Output the [x, y] coordinate of the center of the cell containing the given text.  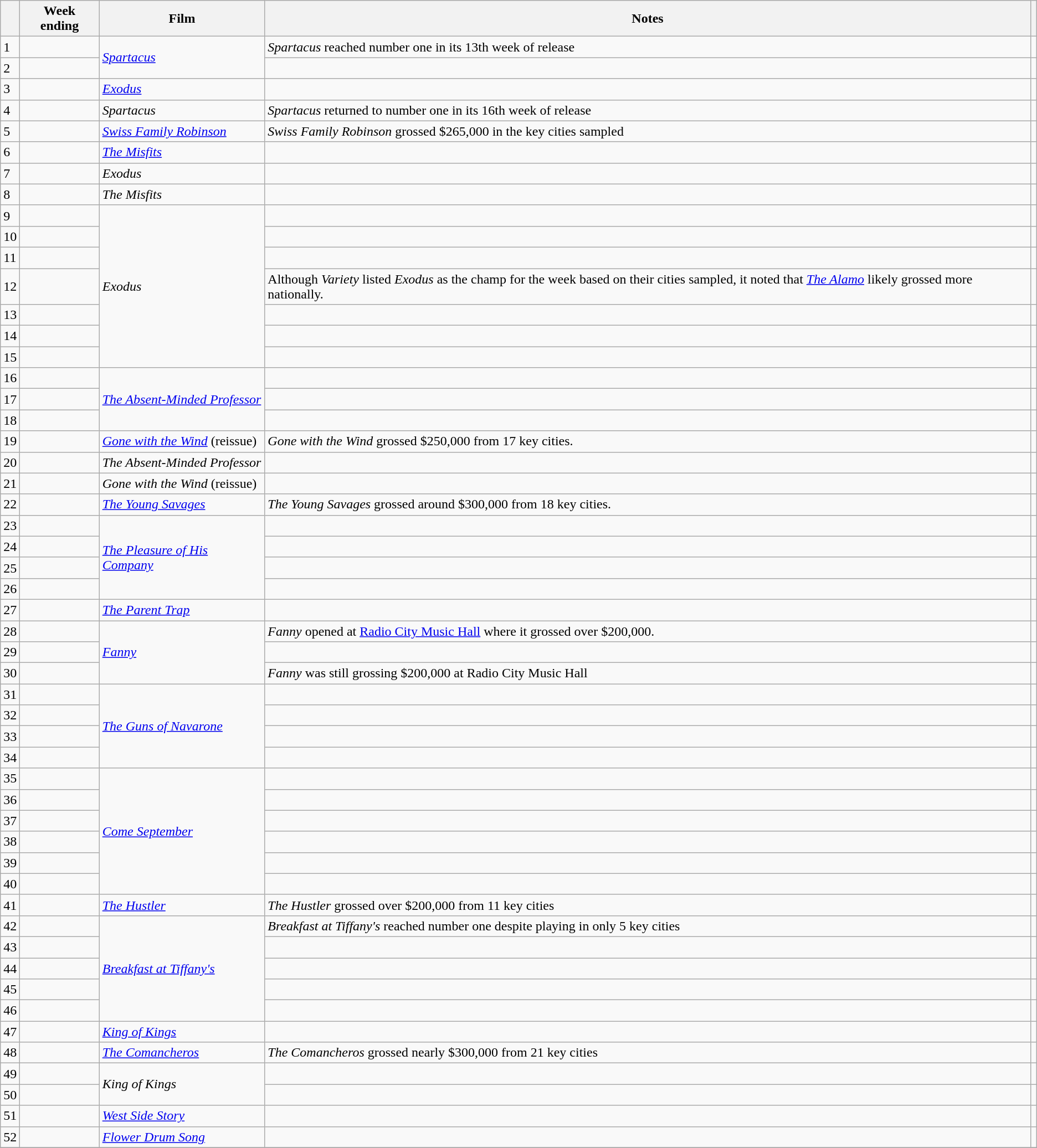
Come September [182, 831]
Swiss Family Robinson grossed $265,000 in the key cities sampled [648, 131]
36 [10, 800]
29 [10, 652]
45 [10, 990]
The Young Savages [182, 504]
23 [10, 526]
32 [10, 715]
41 [10, 905]
50 [10, 1095]
13 [10, 315]
38 [10, 842]
4 [10, 110]
21 [10, 483]
25 [10, 568]
The Hustler grossed over $200,000 from 11 key cities [648, 905]
44 [10, 969]
30 [10, 673]
24 [10, 547]
3 [10, 89]
The Comancheros grossed nearly $300,000 from 21 key cities [648, 1053]
The Hustler [182, 905]
48 [10, 1053]
51 [10, 1116]
Swiss Family Robinson [182, 131]
20 [10, 462]
Fanny was still grossing $200,000 at Radio City Music Hall [648, 673]
Week ending [60, 19]
47 [10, 1032]
14 [10, 336]
Fanny opened at Radio City Music Hall where it grossed over $200,000. [648, 631]
39 [10, 863]
8 [10, 194]
10 [10, 236]
43 [10, 947]
7 [10, 173]
19 [10, 441]
1 [10, 47]
15 [10, 357]
35 [10, 779]
11 [10, 258]
Breakfast at Tiffany's [182, 968]
34 [10, 758]
Flower Drum Song [182, 1137]
16 [10, 378]
22 [10, 504]
The Young Savages grossed around $300,000 from 18 key cities. [648, 504]
18 [10, 420]
40 [10, 884]
42 [10, 926]
The Pleasure of His Company [182, 557]
28 [10, 631]
The Parent Trap [182, 610]
12 [10, 286]
Spartacus returned to number one in its 16th week of release [648, 110]
The Comancheros [182, 1053]
West Side Story [182, 1116]
The Guns of Navarone [182, 726]
9 [10, 215]
49 [10, 1074]
2 [10, 68]
33 [10, 737]
46 [10, 1011]
Although Variety listed Exodus as the champ for the week based on their cities sampled, it noted that The Alamo likely grossed more nationally. [648, 286]
17 [10, 399]
Notes [648, 19]
Gone with the Wind grossed $250,000 from 17 key cities. [648, 441]
37 [10, 821]
27 [10, 610]
5 [10, 131]
52 [10, 1137]
Film [182, 19]
Breakfast at Tiffany's reached number one despite playing in only 5 key cities [648, 926]
6 [10, 152]
26 [10, 589]
Spartacus reached number one in its 13th week of release [648, 47]
Fanny [182, 652]
31 [10, 694]
